Provide the [x, y] coordinate of the cell's center where the given text is located.  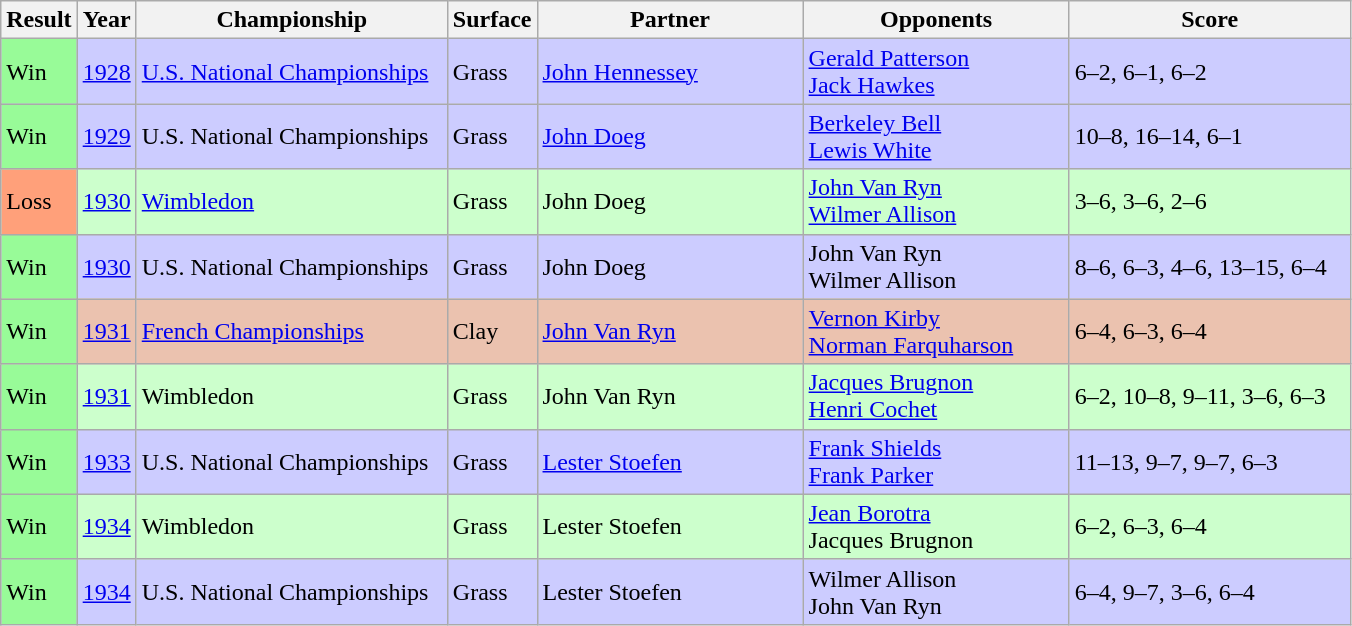
John Hennessey [670, 72]
Gerald Patterson Jack Hawkes [936, 72]
6–4, 9–7, 3–6, 6–4 [1210, 592]
3–6, 3–6, 2–6 [1210, 202]
Berkeley Bell Lewis White [936, 136]
Wilmer Allison John Van Ryn [936, 592]
Partner [670, 20]
Championship [292, 20]
6–4, 6–3, 6–4 [1210, 332]
French Championships [292, 332]
Vernon Kirby Norman Farquharson [936, 332]
1929 [106, 136]
Year [106, 20]
Result [39, 20]
Clay [492, 332]
6–2, 6–3, 6–4 [1210, 526]
Surface [492, 20]
1933 [106, 462]
6–2, 6–1, 6–2 [1210, 72]
Loss [39, 202]
8–6, 6–3, 4–6, 13–15, 6–4 [1210, 266]
Jean Borotra Jacques Brugnon [936, 526]
1928 [106, 72]
Frank Shields Frank Parker [936, 462]
10–8, 16–14, 6–1 [1210, 136]
6–2, 10–8, 9–11, 3–6, 6–3 [1210, 396]
11–13, 9–7, 9–7, 6–3 [1210, 462]
Score [1210, 20]
Opponents [936, 20]
Jacques Brugnon Henri Cochet [936, 396]
